For the text-containing cell, return its midpoint in (X, Y) coordinate format. 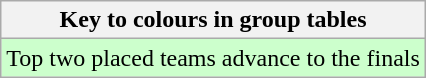
Key to colours in group tables (214, 20)
Top two placed teams advance to the finals (214, 58)
